Extract the (x, y) coordinate from the center of the cell holding the provided text.  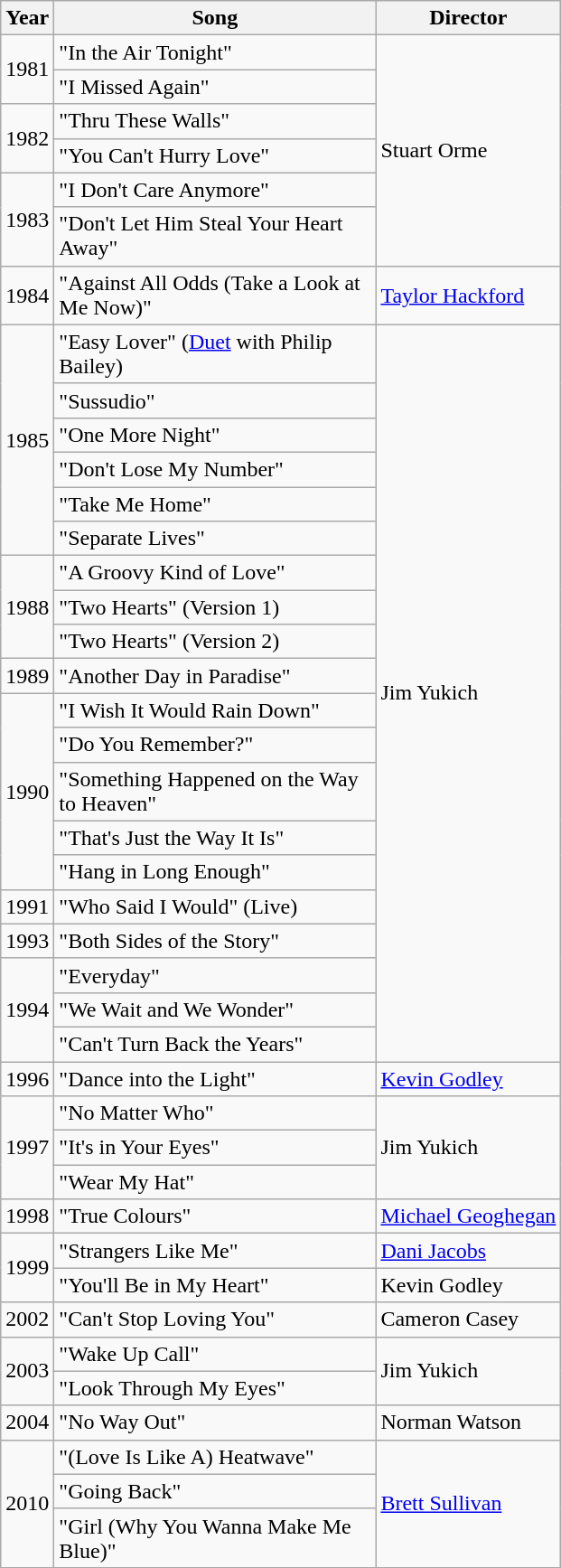
2004 (27, 1422)
"I Wish It Would Rain Down" (215, 710)
"(Love Is Like A) Heatwave" (215, 1457)
"Sussudio" (215, 400)
"No Matter Who" (215, 1113)
Dani Jacobs (468, 1251)
"Wake Up Call" (215, 1354)
"Easy Lover" (Duet with Philip Bailey) (215, 354)
"Against All Odds (Take a Look at Me Now)" (215, 295)
"Do You Remember?" (215, 745)
"We Wait and We Wonder" (215, 1009)
"Something Happened on the Way to Heaven" (215, 792)
1990 (27, 792)
Stuart Orme (468, 150)
"Two Hearts" (Version 2) (215, 642)
"Can't Turn Back the Years" (215, 1044)
"Who Said I Would" (Live) (215, 906)
"Another Day in Paradise" (215, 676)
"It's in Your Eyes" (215, 1148)
1985 (27, 439)
"Everyday" (215, 975)
"I Missed Again" (215, 87)
1999 (27, 1268)
"Going Back" (215, 1491)
"Can't Stop Loving You" (215, 1319)
1984 (27, 295)
"A Groovy Kind of Love" (215, 573)
1998 (27, 1216)
1997 (27, 1148)
1981 (27, 70)
"Thru These Walls" (215, 121)
Song (215, 18)
2003 (27, 1371)
"Girl (Why You Wanna Make Me Blue)" (215, 1538)
"Take Me Home" (215, 503)
"I Don't Care Anymore" (215, 190)
"No Way Out" (215, 1422)
1991 (27, 906)
1982 (27, 138)
"You Can't Hurry Love" (215, 155)
Cameron Casey (468, 1319)
"Don't Lose My Number" (215, 469)
2002 (27, 1319)
Year (27, 18)
Director (468, 18)
2010 (27, 1504)
"You'll Be in My Heart" (215, 1285)
"Both Sides of the Story" (215, 941)
Taylor Hackford (468, 295)
1993 (27, 941)
"In the Air Tonight" (215, 52)
"Hang in Long Enough" (215, 872)
"Don't Let Him Steal Your Heart Away" (215, 237)
1994 (27, 1009)
"True Colours" (215, 1216)
1989 (27, 676)
"Strangers Like Me" (215, 1251)
Norman Watson (468, 1422)
"One More Night" (215, 435)
"Look Through My Eyes" (215, 1388)
Michael Geoghegan (468, 1216)
"Two Hearts" (Version 1) (215, 607)
"That's Just the Way It Is" (215, 838)
1983 (27, 219)
"Dance into the Light" (215, 1078)
1996 (27, 1078)
"Separate Lives" (215, 539)
"Wear My Hat" (215, 1182)
Brett Sullivan (468, 1504)
1988 (27, 607)
